Identify which cell holds the provided text, then report its [X, Y] central coordinate. 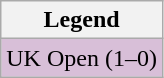
UK Open (1–0) [82, 58]
Legend [82, 20]
